Search for the cell housing the specified text and yield its [x, y] center coordinate. 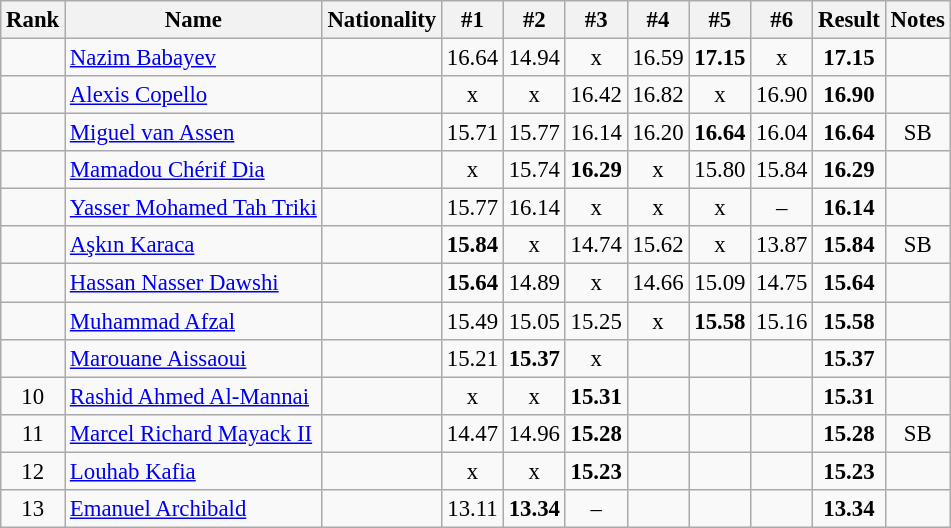
15.21 [473, 358]
15.71 [473, 133]
14.94 [534, 58]
15.49 [473, 321]
Alexis Copello [194, 95]
15.16 [782, 321]
Nazim Babayev [194, 58]
12 [33, 471]
Yasser Mohamed Tah Triki [194, 208]
Miguel van Assen [194, 133]
Emanuel Archibald [194, 509]
15.62 [658, 245]
15.74 [534, 170]
#1 [473, 20]
Louhab Kafia [194, 471]
Rashid Ahmed Al-Mannai [194, 396]
Marouane Aissaoui [194, 358]
16.59 [658, 58]
14.66 [658, 283]
Name [194, 20]
14.47 [473, 433]
#6 [782, 20]
Notes [918, 20]
16.20 [658, 133]
10 [33, 396]
Mamadou Chérif Dia [194, 170]
Hassan Nasser Dawshi [194, 283]
Rank [33, 20]
16.42 [596, 95]
15.25 [596, 321]
13 [33, 509]
14.96 [534, 433]
14.75 [782, 283]
#5 [720, 20]
#4 [658, 20]
15.05 [534, 321]
15.80 [720, 170]
16.04 [782, 133]
11 [33, 433]
Aşkın Karaca [194, 245]
13.87 [782, 245]
14.89 [534, 283]
Marcel Richard Mayack II [194, 433]
Result [850, 20]
13.11 [473, 509]
#2 [534, 20]
Muhammad Afzal [194, 321]
#3 [596, 20]
Nationality [382, 20]
15.09 [720, 283]
14.74 [596, 245]
16.82 [658, 95]
